Return the [X, Y] coordinate for the center point of the cell that contains the specified text.  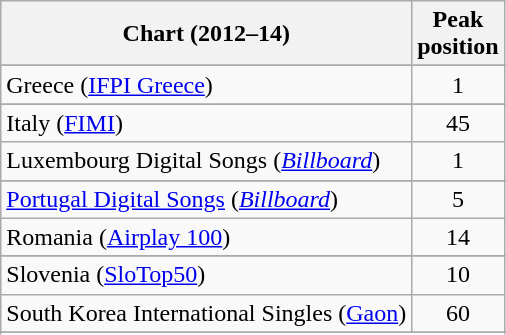
60 [458, 313]
Greece (IFPI Greece) [206, 85]
Peakposition [458, 34]
Chart (2012–14) [206, 34]
5 [458, 199]
Portugal Digital Songs (Billboard) [206, 199]
South Korea International Singles (Gaon) [206, 313]
Romania (Airplay 100) [206, 237]
45 [458, 123]
Luxembourg Digital Songs (Billboard) [206, 161]
Slovenia (SloTop50) [206, 275]
Italy (FIMI) [206, 123]
10 [458, 275]
14 [458, 237]
